Extract the [X, Y] coordinate from the center of the cell holding the provided text.  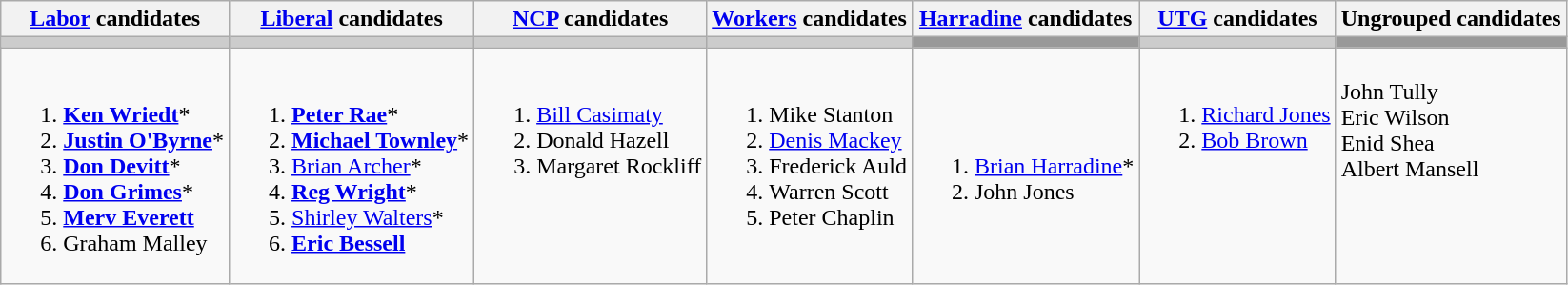
Labor candidates [115, 19]
Ungrouped candidates [1451, 19]
UTG candidates [1237, 19]
John Tully Eric Wilson Enid Shea Albert Mansell [1451, 166]
Liberal candidates [352, 19]
Brian Harradine*John Jones [1025, 166]
Workers candidates [810, 19]
NCP candidates [591, 19]
Richard JonesBob Brown [1237, 166]
Mike StantonDenis MackeyFrederick AuldWarren ScottPeter Chaplin [810, 166]
Ken Wriedt*Justin O'Byrne*Don Devitt*Don Grimes*Merv EverettGraham Malley [115, 166]
Harradine candidates [1025, 19]
Bill CasimatyDonald HazellMargaret Rockliff [591, 166]
Peter Rae*Michael Townley*Brian Archer*Reg Wright*Shirley Walters*Eric Bessell [352, 166]
